Pinpoint the cell where the given text exists, returning its (X, Y) midpoint coordinate. 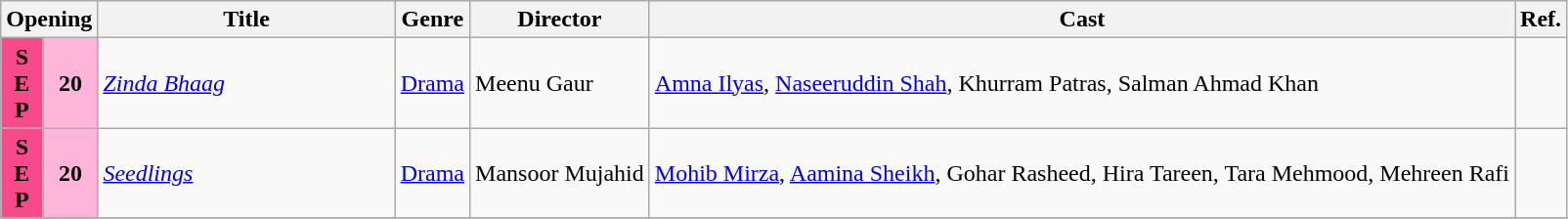
Opening (49, 20)
Mansoor Mujahid (560, 173)
Ref. (1541, 20)
Zinda Bhaag (246, 83)
Director (560, 20)
Amna Ilyas, Naseeruddin Shah, Khurram Patras, Salman Ahmad Khan (1081, 83)
Meenu Gaur (560, 83)
Seedlings (246, 173)
Cast (1081, 20)
Title (246, 20)
Mohib Mirza, Aamina Sheikh, Gohar Rasheed, Hira Tareen, Tara Mehmood, Mehreen Rafi (1081, 173)
Genre (432, 20)
